Detect which cell encompasses the target text, then output its (x, y) center coordinate. 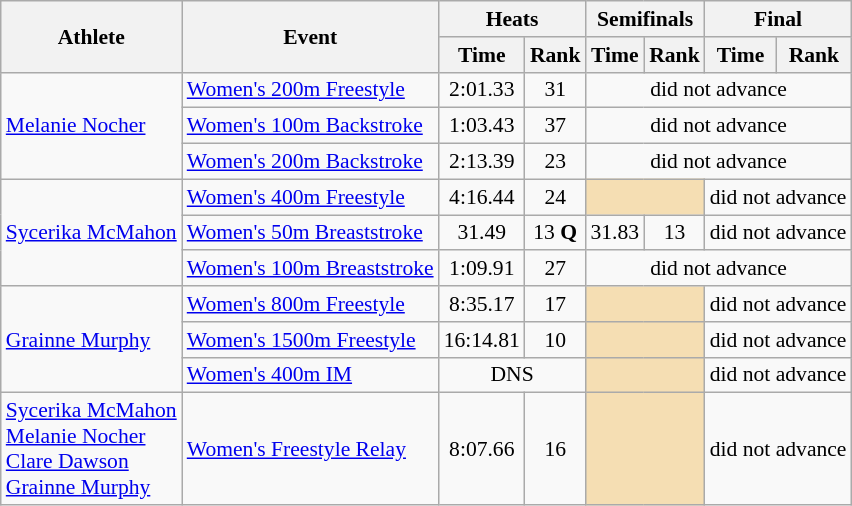
Women's 1500m Freestyle (310, 340)
Women's 400m Freestyle (310, 197)
Melanie Nocher (92, 126)
Sycerika McMahonMelanie NocherClare DawsonGrainne Murphy (92, 449)
Women's 100m Breaststroke (310, 269)
31.83 (614, 233)
27 (556, 269)
Women's 50m Breaststroke (310, 233)
Women's 100m Backstroke (310, 126)
8:35.17 (482, 304)
13 (674, 233)
4:16.44 (482, 197)
1:03.43 (482, 126)
8:07.66 (482, 449)
31.49 (482, 233)
Final (778, 19)
31 (556, 90)
Grainne Murphy (92, 340)
Women's Freestyle Relay (310, 449)
10 (556, 340)
23 (556, 162)
Women's 400m IM (310, 375)
Event (310, 36)
Athlete (92, 36)
Women's 200m Backstroke (310, 162)
2:13.39 (482, 162)
Heats (512, 19)
17 (556, 304)
13 Q (556, 233)
1:09.91 (482, 269)
DNS (512, 375)
2:01.33 (482, 90)
Sycerika McMahon (92, 232)
37 (556, 126)
Semifinals (644, 19)
16:14.81 (482, 340)
Women's 200m Freestyle (310, 90)
16 (556, 449)
24 (556, 197)
Women's 800m Freestyle (310, 304)
